Extract the (x, y) coordinate from the center of the cell holding the provided text.  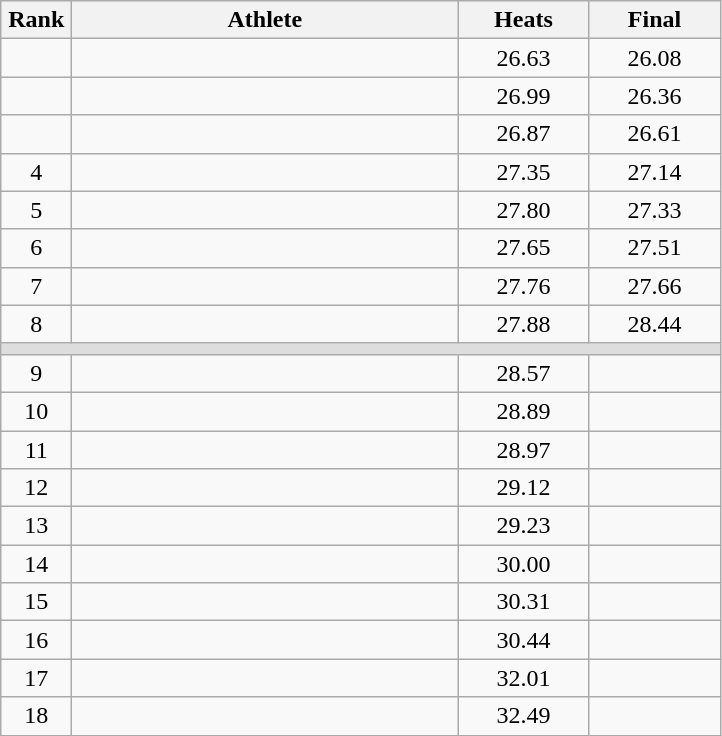
28.97 (524, 449)
27.65 (524, 248)
18 (36, 716)
30.31 (524, 602)
27.51 (654, 248)
27.88 (524, 324)
Athlete (265, 20)
7 (36, 286)
4 (36, 172)
26.08 (654, 58)
8 (36, 324)
14 (36, 564)
26.36 (654, 96)
5 (36, 210)
28.57 (524, 373)
Heats (524, 20)
16 (36, 640)
27.80 (524, 210)
27.76 (524, 286)
26.63 (524, 58)
10 (36, 411)
26.99 (524, 96)
9 (36, 373)
Final (654, 20)
27.14 (654, 172)
17 (36, 678)
27.35 (524, 172)
32.01 (524, 678)
29.12 (524, 488)
28.44 (654, 324)
32.49 (524, 716)
12 (36, 488)
27.66 (654, 286)
30.44 (524, 640)
28.89 (524, 411)
29.23 (524, 526)
15 (36, 602)
26.87 (524, 134)
13 (36, 526)
6 (36, 248)
30.00 (524, 564)
26.61 (654, 134)
Rank (36, 20)
11 (36, 449)
27.33 (654, 210)
